Find where the given text appears and provide that cell's center as [x, y] coordinate. 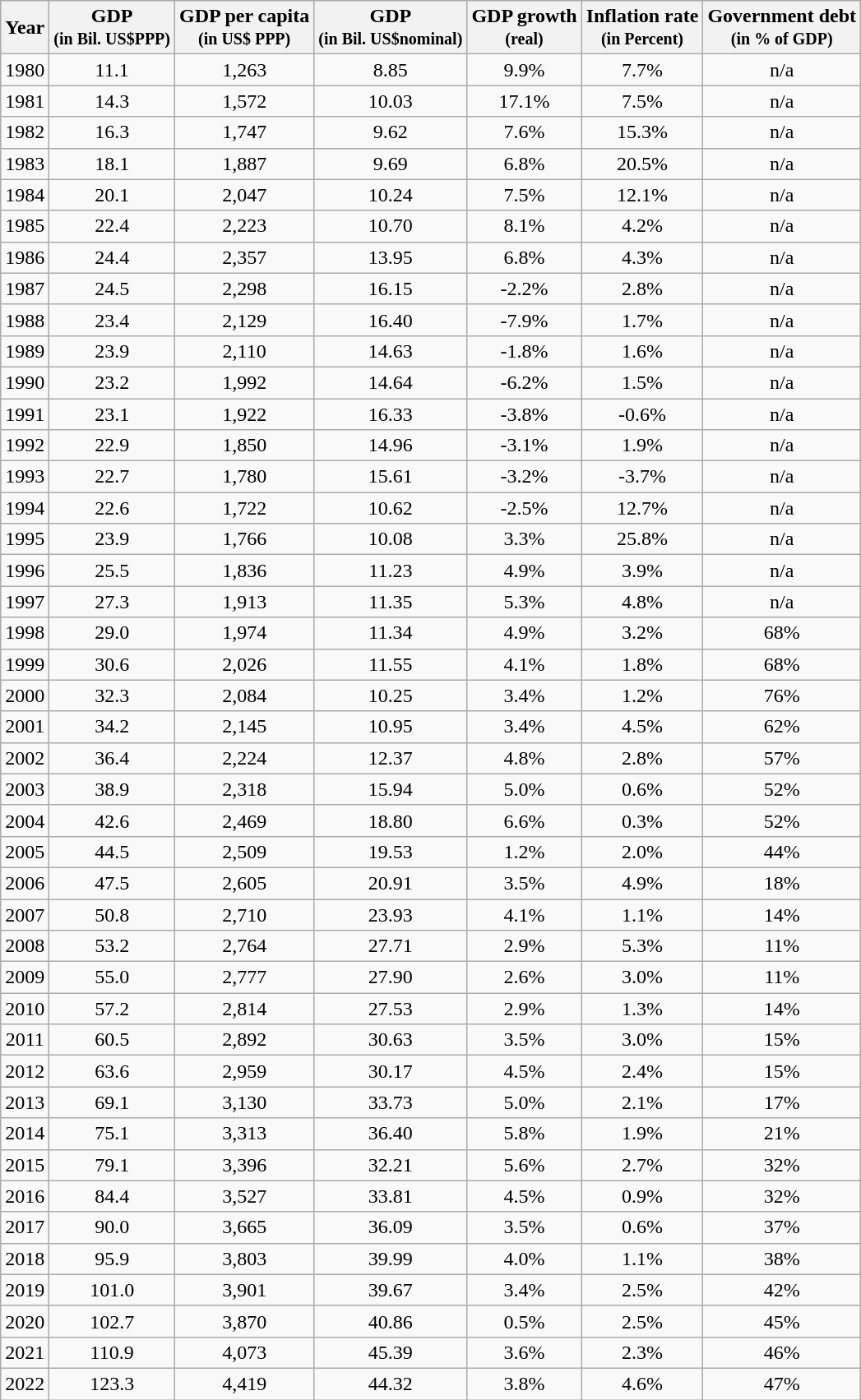
1989 [25, 351]
-7.9% [525, 320]
47.5 [112, 883]
1995 [25, 539]
2,357 [245, 257]
2018 [25, 1259]
-2.2% [525, 289]
22.7 [112, 477]
25.5 [112, 571]
1981 [25, 101]
46% [782, 1352]
45.39 [391, 1352]
10.62 [391, 508]
10.70 [391, 226]
12.7% [642, 508]
23.1 [112, 414]
1,922 [245, 414]
GDP growth(real) [525, 28]
18.80 [391, 820]
62% [782, 727]
2022 [25, 1384]
2,318 [245, 789]
1987 [25, 289]
24.4 [112, 257]
22.6 [112, 508]
2006 [25, 883]
1983 [25, 164]
1993 [25, 477]
1.6% [642, 351]
10.24 [391, 195]
10.25 [391, 695]
16.40 [391, 320]
2,129 [245, 320]
16.3 [112, 132]
0.9% [642, 1196]
3.8% [525, 1384]
39.99 [391, 1259]
36.09 [391, 1227]
3.9% [642, 571]
16.15 [391, 289]
5.8% [525, 1134]
4.0% [525, 1259]
3.6% [525, 1352]
10.08 [391, 539]
15.3% [642, 132]
12.37 [391, 758]
2,605 [245, 883]
-1.8% [525, 351]
27.53 [391, 1009]
1991 [25, 414]
2,145 [245, 727]
14.3 [112, 101]
23.2 [112, 382]
44.5 [112, 852]
33.81 [391, 1196]
17% [782, 1102]
69.1 [112, 1102]
27.71 [391, 946]
7.7% [642, 70]
1,572 [245, 101]
GDP per capita(in US$ PPP) [245, 28]
2009 [25, 977]
9.69 [391, 164]
2,710 [245, 915]
18.1 [112, 164]
1998 [25, 633]
7.6% [525, 132]
5.6% [525, 1165]
36.4 [112, 758]
32.21 [391, 1165]
40.86 [391, 1321]
2,959 [245, 1071]
0.5% [525, 1321]
2,777 [245, 977]
Government debt(in % of GDP) [782, 28]
2007 [25, 915]
1,887 [245, 164]
44.32 [391, 1384]
27.90 [391, 977]
-3.2% [525, 477]
20.5% [642, 164]
2008 [25, 946]
1,747 [245, 132]
4.3% [642, 257]
42% [782, 1290]
2019 [25, 1290]
-3.7% [642, 477]
22.4 [112, 226]
33.73 [391, 1102]
1,974 [245, 633]
1.5% [642, 382]
2.7% [642, 1165]
1992 [25, 446]
21% [782, 1134]
Year [25, 28]
30.17 [391, 1071]
2,084 [245, 695]
2003 [25, 789]
2.4% [642, 1071]
24.5 [112, 289]
2,814 [245, 1009]
90.0 [112, 1227]
2,298 [245, 289]
1,836 [245, 571]
11.23 [391, 571]
39.67 [391, 1290]
2.1% [642, 1102]
1994 [25, 508]
9.9% [525, 70]
3,313 [245, 1134]
2021 [25, 1352]
1,722 [245, 508]
23.93 [391, 915]
1.3% [642, 1009]
4.6% [642, 1384]
57.2 [112, 1009]
53.2 [112, 946]
1,850 [245, 446]
60.5 [112, 1040]
1988 [25, 320]
16.33 [391, 414]
2001 [25, 727]
2,469 [245, 820]
1990 [25, 382]
15.94 [391, 789]
2011 [25, 1040]
110.9 [112, 1352]
2015 [25, 1165]
1980 [25, 70]
0.3% [642, 820]
29.0 [112, 633]
55.0 [112, 977]
3,870 [245, 1321]
2.0% [642, 852]
38.9 [112, 789]
9.62 [391, 132]
38% [782, 1259]
-2.5% [525, 508]
1.7% [642, 320]
2,223 [245, 226]
8.1% [525, 226]
32.3 [112, 695]
-3.8% [525, 414]
2004 [25, 820]
42.6 [112, 820]
Inflation rate(in Percent) [642, 28]
2012 [25, 1071]
2013 [25, 1102]
1982 [25, 132]
63.6 [112, 1071]
4.2% [642, 226]
3,665 [245, 1227]
13.95 [391, 257]
2016 [25, 1196]
27.3 [112, 602]
2010 [25, 1009]
14.96 [391, 446]
11.55 [391, 664]
17.1% [525, 101]
2,110 [245, 351]
2,764 [245, 946]
2014 [25, 1134]
-6.2% [525, 382]
23.4 [112, 320]
79.1 [112, 1165]
57% [782, 758]
19.53 [391, 852]
15.61 [391, 477]
2005 [25, 852]
1999 [25, 664]
10.03 [391, 101]
2017 [25, 1227]
45% [782, 1321]
3,901 [245, 1290]
84.4 [112, 1196]
101.0 [112, 1290]
1,766 [245, 539]
11.1 [112, 70]
30.63 [391, 1040]
95.9 [112, 1259]
123.3 [112, 1384]
14.64 [391, 382]
11.35 [391, 602]
22.9 [112, 446]
3,396 [245, 1165]
1,992 [245, 382]
2,224 [245, 758]
1986 [25, 257]
GDP(in Bil. US$nominal) [391, 28]
2002 [25, 758]
4,419 [245, 1384]
1,263 [245, 70]
44% [782, 852]
3.2% [642, 633]
50.8 [112, 915]
-0.6% [642, 414]
1985 [25, 226]
1,780 [245, 477]
3.3% [525, 539]
3,803 [245, 1259]
2,047 [245, 195]
20.1 [112, 195]
2,026 [245, 664]
25.8% [642, 539]
-3.1% [525, 446]
1.8% [642, 664]
20.91 [391, 883]
6.6% [525, 820]
1984 [25, 195]
1997 [25, 602]
2,509 [245, 852]
3,130 [245, 1102]
37% [782, 1227]
2,892 [245, 1040]
2.6% [525, 977]
75.1 [112, 1134]
11.34 [391, 633]
8.85 [391, 70]
1,913 [245, 602]
2020 [25, 1321]
4,073 [245, 1352]
34.2 [112, 727]
18% [782, 883]
2000 [25, 695]
3,527 [245, 1196]
36.40 [391, 1134]
12.1% [642, 195]
1996 [25, 571]
GDP(in Bil. US$PPP) [112, 28]
14.63 [391, 351]
2.3% [642, 1352]
47% [782, 1384]
102.7 [112, 1321]
30.6 [112, 664]
76% [782, 695]
10.95 [391, 727]
